Capture the cell that displays the provided text and extract its (X, Y) central coordinate. 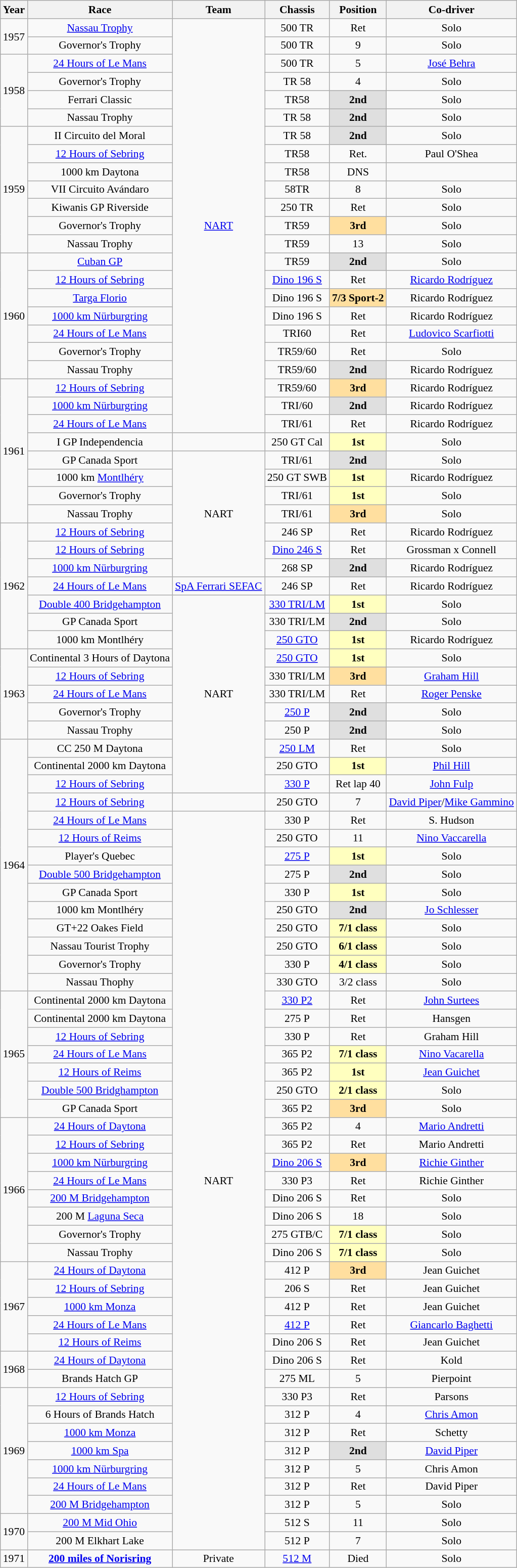
250 TR (297, 208)
250 GT Cal (297, 442)
1960 (14, 316)
Race (100, 10)
Parsons (452, 1397)
Schetty (452, 1433)
1963 (14, 694)
GT+22 Oakes Field (100, 928)
4/1 class (358, 964)
DNS (358, 172)
1967 (14, 1307)
Hansgen (452, 1018)
2/1 class (358, 1091)
200 M Mid Ohio (100, 1523)
Chassis (297, 10)
S. Hudson (452, 820)
1965 (14, 1055)
275 ML (297, 1379)
Nino Vaccarella (452, 838)
330 GTO (297, 982)
Died (358, 1559)
Co-driver (452, 10)
Giancarlo Baghetti (452, 1325)
58TR (297, 190)
250 GT SWB (297, 478)
Private (218, 1559)
200 M Laguna Seca (100, 1217)
Nassau Tourist Trophy (100, 947)
330 P2 (297, 1001)
Double 400 Bridgehampton (100, 604)
Pierpoint (452, 1379)
Team (218, 10)
1962 (14, 586)
512 M (297, 1559)
1971 (14, 1559)
Kold (452, 1361)
TRI60 (297, 334)
Phil Hill (452, 766)
Ludovico Scarfiotti (452, 334)
Targa Florio (100, 298)
6 Hours of Brands Hatch (100, 1415)
Roger Penske (452, 694)
John Surtees (452, 1001)
1000 km Daytona (100, 172)
Brands Hatch GP (100, 1379)
VII Circuito Avándaro (100, 190)
Ferrari Classic (100, 100)
José Behra (452, 64)
6/1 class (358, 947)
Kiwanis GP Riverside (100, 208)
512 P (297, 1541)
250 LM (297, 748)
II Circuito del Moral (100, 136)
Grossman x Connell (452, 550)
275 GTB/C (297, 1235)
Cuban GP (100, 262)
SpA Ferrari SEFAC (218, 586)
1969 (14, 1450)
Double 500 Bridgehampton (100, 874)
Position (358, 10)
CC 250 M Daytona (100, 748)
Dino 246 S (297, 550)
TRI/60 (297, 406)
Ret lap 40 (358, 784)
Nino Vacarella (452, 1054)
1957 (14, 36)
206 S (297, 1289)
9 (358, 46)
I GP Independencia (100, 442)
8 (358, 190)
1000 km Spa (100, 1451)
1970 (14, 1532)
Ret. (358, 154)
200 miles of Norisring (100, 1559)
Nassau Thophy (100, 982)
512 S (297, 1523)
7/3 Sport-2 (358, 298)
1966 (14, 1189)
18 (358, 1217)
1961 (14, 451)
1959 (14, 190)
Jo Schlesser (452, 910)
200 M Elkhart Lake (100, 1541)
Year (14, 10)
1958 (14, 91)
Double 500 Bridghampton (100, 1091)
Paul O'Shea (452, 154)
13 (358, 244)
1968 (14, 1369)
Continental 3 Hours of Daytona (100, 658)
268 SP (297, 568)
David Piper/Mike Gammino (452, 802)
1964 (14, 866)
3/2 class (358, 982)
John Fulp (452, 784)
Player's Quebec (100, 857)
